Output the (x, y) coordinate of the center of the cell containing the given text.  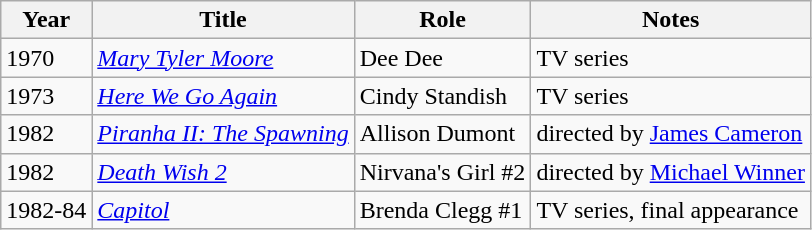
Dee Dee (442, 58)
Notes (671, 20)
Title (223, 20)
Brenda Clegg #1 (442, 210)
directed by Michael Winner (671, 172)
Here We Go Again (223, 96)
Nirvana's Girl #2 (442, 172)
1973 (46, 96)
Mary Tyler Moore (223, 58)
1970 (46, 58)
Cindy Standish (442, 96)
TV series, final appearance (671, 210)
Allison Dumont (442, 134)
directed by James Cameron (671, 134)
Piranha II: The Spawning (223, 134)
Death Wish 2 (223, 172)
1982-84 (46, 210)
Role (442, 20)
Capitol (223, 210)
Year (46, 20)
